Locate the cell with the specified text and output its (x, y) center coordinate. 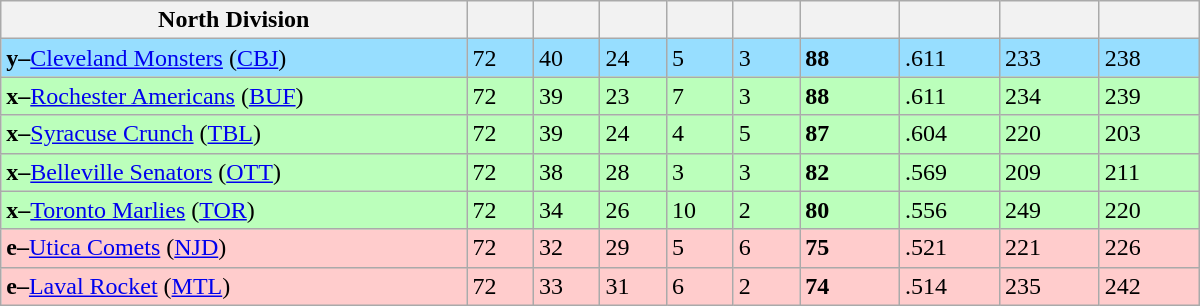
10 (700, 210)
x–Belleville Senators (OTT) (234, 172)
.556 (950, 210)
87 (850, 134)
4 (700, 134)
80 (850, 210)
.569 (950, 172)
32 (566, 248)
234 (1049, 96)
x–Toronto Marlies (TOR) (234, 210)
23 (634, 96)
33 (566, 286)
34 (566, 210)
38 (566, 172)
North Division (234, 20)
74 (850, 286)
239 (1149, 96)
40 (566, 58)
.521 (950, 248)
235 (1049, 286)
31 (634, 286)
y–Cleveland Monsters (CBJ) (234, 58)
28 (634, 172)
.604 (950, 134)
221 (1049, 248)
226 (1149, 248)
x–Syracuse Crunch (TBL) (234, 134)
82 (850, 172)
x–Rochester Americans (BUF) (234, 96)
75 (850, 248)
242 (1149, 286)
249 (1049, 210)
203 (1149, 134)
238 (1149, 58)
7 (700, 96)
211 (1149, 172)
29 (634, 248)
233 (1049, 58)
209 (1049, 172)
e–Utica Comets (NJD) (234, 248)
26 (634, 210)
e–Laval Rocket (MTL) (234, 286)
.514 (950, 286)
